Extract the (X, Y) coordinate from the center of the cell holding the provided text.  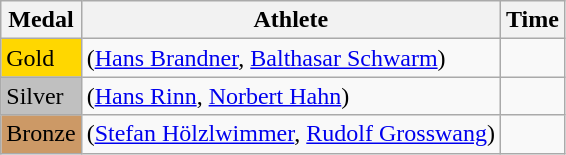
Gold (41, 58)
Time (532, 20)
Bronze (41, 134)
Athlete (290, 20)
Silver (41, 96)
(Hans Rinn, Norbert Hahn) (290, 96)
(Stefan Hölzlwimmer, Rudolf Grosswang) (290, 134)
(Hans Brandner, Balthasar Schwarm) (290, 58)
Medal (41, 20)
